For the text-containing cell, return its midpoint in [X, Y] coordinate format. 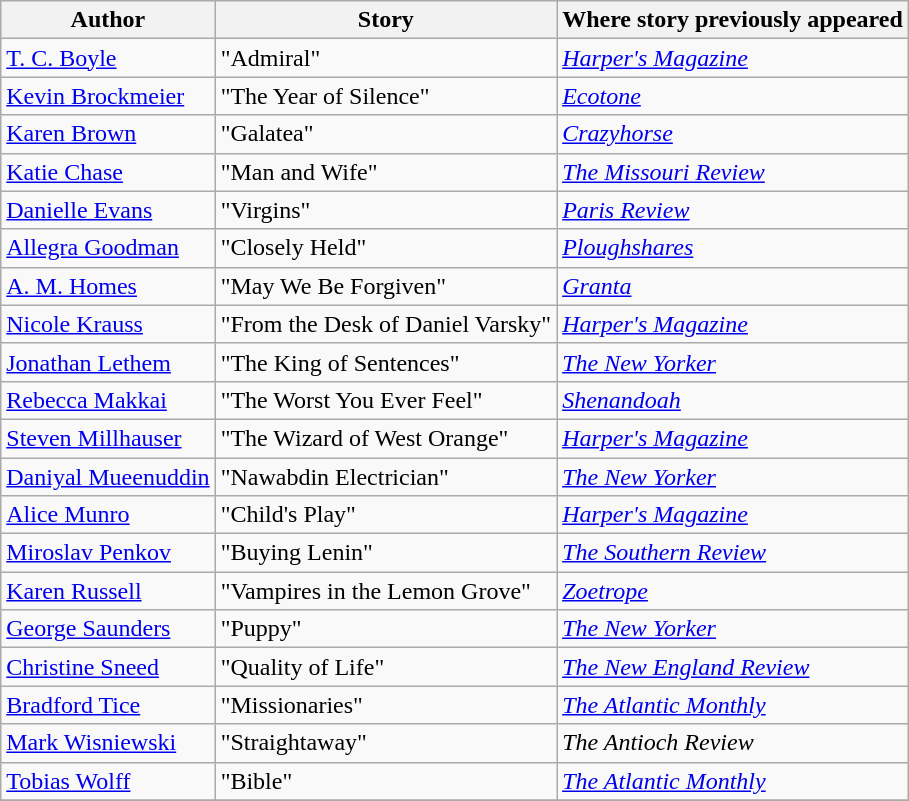
"Closely Held" [386, 248]
Jonathan Lethem [108, 362]
Katie Chase [108, 172]
Daniyal Mueenuddin [108, 477]
Paris Review [733, 210]
"Nawabdin Electrician" [386, 477]
"Galatea" [386, 134]
The New England Review [733, 667]
"The Year of Silence" [386, 96]
T. C. Boyle [108, 58]
"Quality of Life" [386, 667]
Crazyhorse [733, 134]
"From the Desk of Daniel Varsky" [386, 324]
"Buying Lenin" [386, 553]
Granta [733, 286]
"May We Be Forgiven" [386, 286]
Karen Russell [108, 591]
Danielle Evans [108, 210]
"The Wizard of West Orange" [386, 438]
The Southern Review [733, 553]
"Bible" [386, 781]
Ecotone [733, 96]
Steven Millhauser [108, 438]
A. M. Homes [108, 286]
Shenandoah [733, 400]
Kevin Brockmeier [108, 96]
"Straightaway" [386, 743]
Where story previously appeared [733, 20]
Zoetrope [733, 591]
Nicole Krauss [108, 324]
"Virgins" [386, 210]
"The King of Sentences" [386, 362]
"Vampires in the Lemon Grove" [386, 591]
The Antioch Review [733, 743]
Tobias Wolff [108, 781]
Author [108, 20]
Ploughshares [733, 248]
Bradford Tice [108, 705]
"The Worst You Ever Feel" [386, 400]
"Child's Play" [386, 515]
"Puppy" [386, 629]
Alice Munro [108, 515]
George Saunders [108, 629]
Karen Brown [108, 134]
The Missouri Review [733, 172]
Miroslav Penkov [108, 553]
Story [386, 20]
"Admiral" [386, 58]
Allegra Goodman [108, 248]
"Missionaries" [386, 705]
"Man and Wife" [386, 172]
Mark Wisniewski [108, 743]
Rebecca Makkai [108, 400]
Christine Sneed [108, 667]
